From the cell containing the given text, extract its center point as (x, y) coordinate. 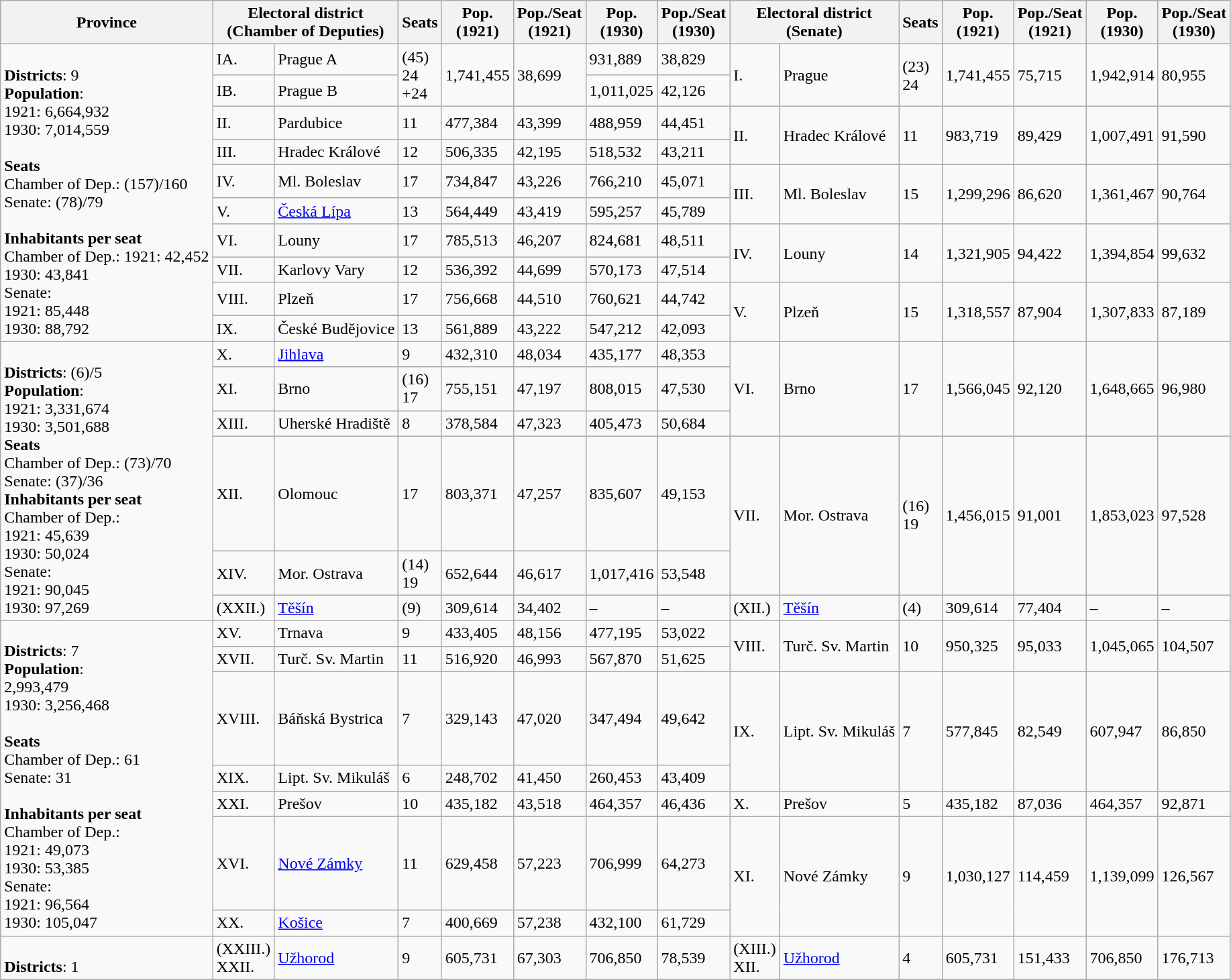
46,436 (694, 804)
629,458 (478, 863)
XV. (244, 633)
Česká Lípa (337, 211)
48,034 (549, 354)
6 (420, 778)
Prague A (337, 60)
760,621 (621, 299)
808,015 (621, 389)
1,942,914 (1122, 75)
1,045,065 (1122, 646)
Districts: 1 (107, 958)
43,518 (549, 804)
XVI. (244, 863)
44,510 (549, 299)
151,433 (1050, 958)
Uherské Hradiště (337, 423)
45,071 (694, 182)
347,494 (621, 718)
607,947 (1122, 731)
Olomouc (337, 494)
48,156 (549, 633)
5 (920, 804)
38,699 (549, 75)
Prague B (337, 91)
547,212 (621, 329)
1,853,023 (1122, 515)
43,211 (694, 152)
61,729 (694, 923)
Báňská Bystrica (337, 718)
803,371 (478, 494)
49,642 (694, 718)
57,223 (549, 863)
43,409 (694, 778)
1,318,557 (978, 312)
1,030,127 (978, 876)
82,549 (1050, 731)
Košice (337, 923)
64,273 (694, 863)
477,384 (478, 123)
42,093 (694, 329)
(45)24+24 (420, 75)
(9) (420, 608)
14 (920, 253)
44,699 (549, 270)
46,617 (549, 573)
950,325 (978, 646)
(14)19 (420, 573)
1,017,416 (621, 573)
570,173 (621, 270)
46,993 (549, 659)
XVIII. (244, 718)
114,459 (1050, 876)
1,566,045 (978, 389)
(XXII.) (244, 608)
Jihlava (337, 354)
766,210 (621, 182)
1,321,905 (978, 253)
91,590 (1194, 135)
536,392 (478, 270)
506,335 (478, 152)
95,033 (1050, 646)
XIV. (244, 573)
XIX. (244, 778)
(XXIII.)XXII. (244, 958)
432,100 (621, 923)
176,713 (1194, 958)
433,405 (478, 633)
518,532 (621, 152)
488,959 (621, 123)
(XII.) (755, 608)
86,620 (1050, 195)
8 (420, 423)
41,450 (549, 778)
706,999 (621, 863)
983,719 (978, 135)
48,353 (694, 354)
Trnava (337, 633)
44,742 (694, 299)
(23)24 (920, 75)
94,422 (1050, 253)
43,399 (549, 123)
561,889 (478, 329)
Pardubice (337, 123)
432,310 (478, 354)
835,607 (621, 494)
86,850 (1194, 731)
87,189 (1194, 312)
47,257 (549, 494)
(4) (920, 608)
405,473 (621, 423)
87,036 (1050, 804)
97,528 (1194, 515)
90,764 (1194, 195)
XVII. (244, 659)
Prague (839, 75)
435,177 (621, 354)
87,904 (1050, 312)
99,632 (1194, 253)
477,195 (621, 633)
4 (920, 958)
45,789 (694, 211)
104,507 (1194, 646)
75,715 (1050, 75)
České Budějovice (337, 329)
49,153 (694, 494)
47,197 (549, 389)
931,889 (621, 60)
1,361,467 (1122, 195)
329,143 (478, 718)
50,684 (694, 423)
47,020 (549, 718)
Karlovy Vary (337, 270)
755,151 (478, 389)
IA. (244, 60)
(16)19 (920, 515)
47,323 (549, 423)
126,567 (1194, 876)
567,870 (621, 659)
43,226 (549, 182)
824,681 (621, 240)
734,847 (478, 182)
43,222 (549, 329)
53,022 (694, 633)
77,404 (1050, 608)
Electoral district(Chamber of Deputies) (306, 23)
516,920 (478, 659)
Electoral district(Senate) (814, 23)
1,007,491 (1122, 135)
400,669 (478, 923)
XX. (244, 923)
91,001 (1050, 515)
1,139,099 (1122, 876)
42,126 (694, 91)
47,530 (694, 389)
89,429 (1050, 135)
564,449 (478, 211)
78,539 (694, 958)
378,584 (478, 423)
1,456,015 (978, 515)
67,303 (549, 958)
XII. (244, 494)
I. (755, 75)
756,668 (478, 299)
96,980 (1194, 389)
38,829 (694, 60)
595,257 (621, 211)
785,513 (478, 240)
1,394,854 (1122, 253)
Province (107, 23)
80,955 (1194, 75)
248,702 (478, 778)
260,453 (621, 778)
(XIII.)XII. (755, 958)
43,419 (549, 211)
1,299,296 (978, 195)
(16)17 (420, 389)
IB. (244, 91)
XXI. (244, 804)
XIII. (244, 423)
51,625 (694, 659)
1,011,025 (621, 91)
652,644 (478, 573)
92,120 (1050, 389)
34,402 (549, 608)
47,514 (694, 270)
44,451 (694, 123)
57,238 (549, 923)
42,195 (549, 152)
1,307,833 (1122, 312)
577,845 (978, 731)
46,207 (549, 240)
48,511 (694, 240)
1,648,665 (1122, 389)
92,871 (1194, 804)
53,548 (694, 573)
